Output the (X, Y) coordinate of the center of the cell containing the given text.  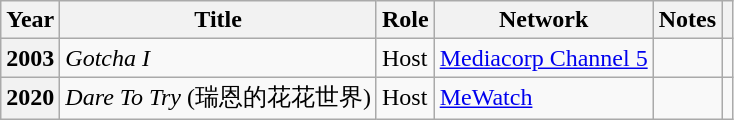
Network (544, 20)
Notes (687, 20)
Role (405, 20)
2020 (30, 98)
Gotcha I (218, 58)
MeWatch (544, 98)
2003 (30, 58)
Title (218, 20)
Mediacorp Channel 5 (544, 58)
Dare To Try (瑞恩的花花世界) (218, 98)
Year (30, 20)
